Pinpoint the cell where the given text exists, returning its [x, y] midpoint coordinate. 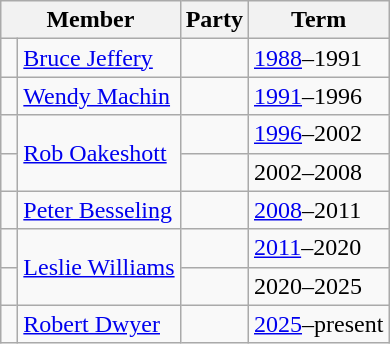
Peter Besseling [99, 210]
2011–2020 [318, 248]
1991–1996 [318, 96]
1988–1991 [318, 58]
Leslie Williams [99, 267]
Party [214, 20]
Bruce Jeffery [99, 58]
Member [90, 20]
Wendy Machin [99, 96]
Term [318, 20]
1996–2002 [318, 134]
2002–2008 [318, 172]
2025–present [318, 324]
2008–2011 [318, 210]
Rob Oakeshott [99, 153]
Robert Dwyer [99, 324]
2020–2025 [318, 286]
